Output the [X, Y] coordinate of the center of the cell containing the given text.  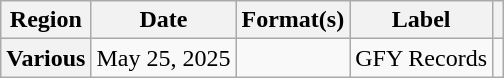
Date [164, 20]
GFY Records [422, 58]
Format(s) [293, 20]
Label [422, 20]
May 25, 2025 [164, 58]
Region [46, 20]
Various [46, 58]
